Locate the cell with the specified text and output its [X, Y] center coordinate. 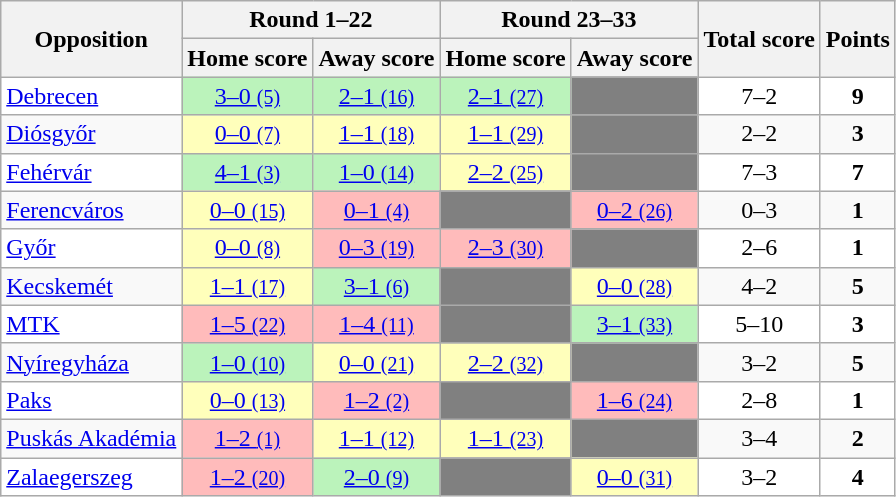
2–0 (9) [376, 477]
MTK [92, 324]
1–2 (2) [376, 400]
Round 23–33 [569, 20]
1–1 (29) [506, 134]
2–6 [759, 248]
1–0 (10) [248, 362]
2–1 (27) [506, 96]
2–3 (30) [506, 248]
0–0 (8) [248, 248]
Fehérvár [92, 172]
1–4 (11) [376, 324]
0–0 (7) [248, 134]
0–0 (31) [634, 477]
0–0 (21) [376, 362]
Diósgyőr [92, 134]
2 [858, 438]
4–2 [759, 286]
Points [858, 39]
7–3 [759, 172]
3–4 [759, 438]
2–2 [759, 134]
3–0 (5) [248, 96]
1–2 (1) [248, 438]
0–3 (19) [376, 248]
1–1 (12) [376, 438]
0–0 (15) [248, 210]
3–1 (33) [634, 324]
0–1 (4) [376, 210]
0–2 (26) [634, 210]
1–0 (14) [376, 172]
0–0 (13) [248, 400]
1–1 (23) [506, 438]
0–3 [759, 210]
Paks [92, 400]
Zalaegerszeg [92, 477]
2–2 (25) [506, 172]
2–8 [759, 400]
1–1 (17) [248, 286]
Debrecen [92, 96]
0–0 (28) [634, 286]
1–6 (24) [634, 400]
Puskás Akadémia [92, 438]
Ferencváros [92, 210]
9 [858, 96]
7–2 [759, 96]
Opposition [92, 39]
7 [858, 172]
Nyíregyháza [92, 362]
2–1 (16) [376, 96]
Győr [92, 248]
1–5 (22) [248, 324]
5–10 [759, 324]
4 [858, 477]
1–1 (18) [376, 134]
Round 1–22 [311, 20]
Total score [759, 39]
2–2 (32) [506, 362]
1–2 (20) [248, 477]
3–1 (6) [376, 286]
Kecskemét [92, 286]
4–1 (3) [248, 172]
